Detect which cell encompasses the target text, then output its (X, Y) center coordinate. 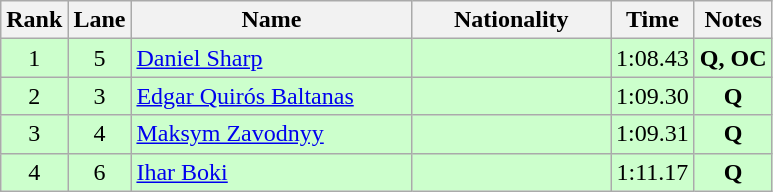
Daniel Sharp (272, 58)
6 (100, 172)
1:09.31 (653, 134)
1 (34, 58)
1:11.17 (653, 172)
Nationality (512, 20)
Name (272, 20)
1:09.30 (653, 96)
Maksym Zavodnyy (272, 134)
Ihar Boki (272, 172)
2 (34, 96)
5 (100, 58)
Q, OC (733, 58)
1:08.43 (653, 58)
Notes (733, 20)
Rank (34, 20)
Edgar Quirós Baltanas (272, 96)
Time (653, 20)
Lane (100, 20)
